Detect which cell encompasses the target text, then output its [x, y] center coordinate. 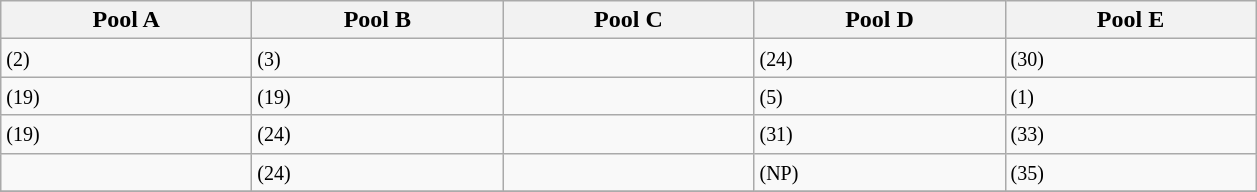
(1) [1130, 96]
Pool B [378, 20]
(NP) [880, 172]
Pool A [126, 20]
Pool C [628, 20]
Pool E [1130, 20]
(3) [378, 58]
(33) [1130, 134]
(31) [880, 134]
(35) [1130, 172]
(2) [126, 58]
(5) [880, 96]
(30) [1130, 58]
Pool D [880, 20]
